Pinpoint the cell where the given text exists, returning its (x, y) midpoint coordinate. 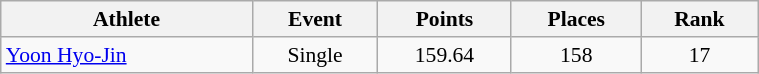
Rank (699, 19)
17 (699, 55)
158 (576, 55)
Single (314, 55)
Event (314, 19)
Yoon Hyo-Jin (127, 55)
Points (445, 19)
159.64 (445, 55)
Athlete (127, 19)
Places (576, 19)
